Return the [x, y] coordinate for the center point of the cell that contains the specified text.  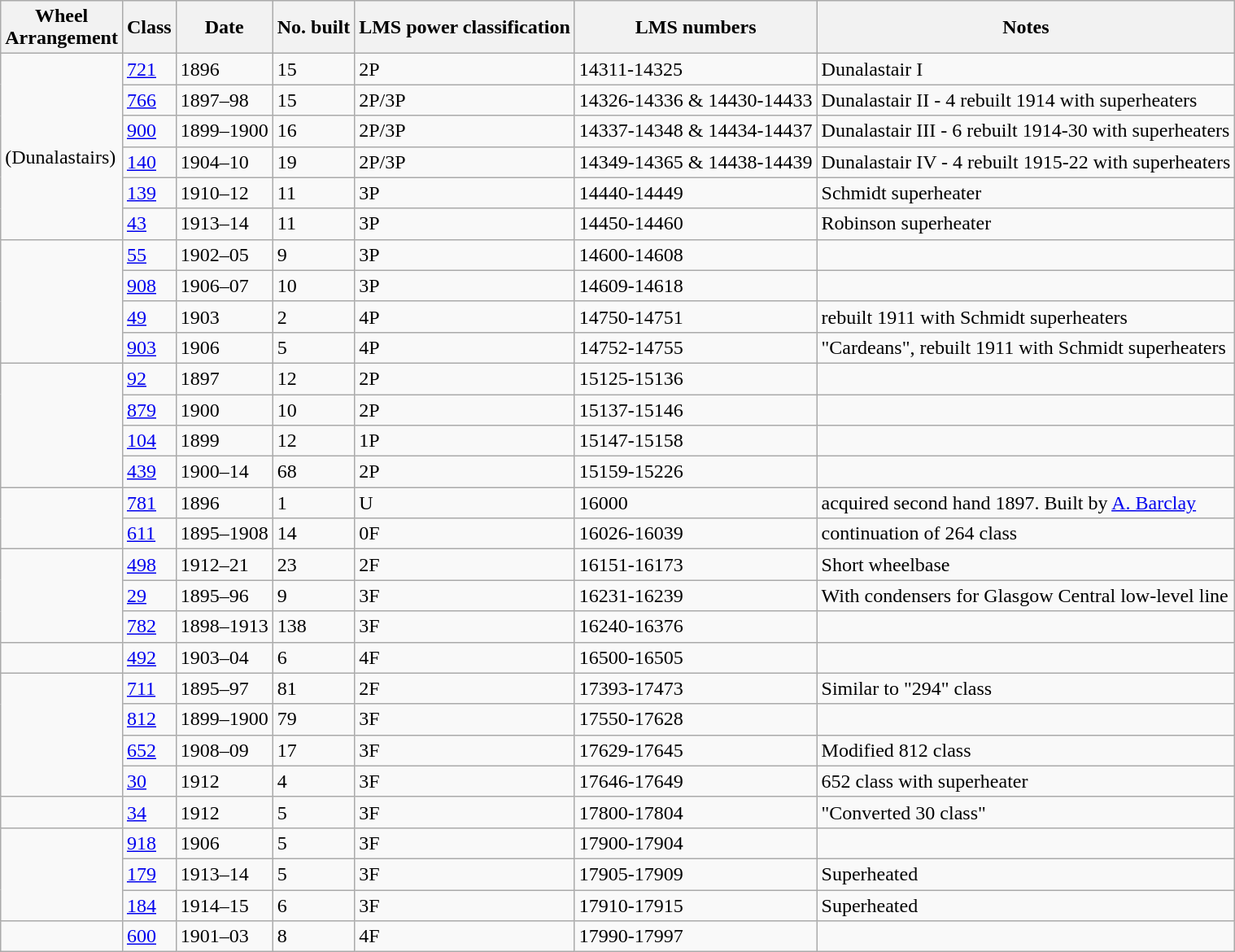
16 [313, 131]
Similar to "294" class [1026, 688]
34 [149, 812]
17393-17473 [696, 688]
1900 [225, 409]
1902–05 [225, 255]
43 [149, 224]
8 [313, 937]
16000 [696, 503]
81 [313, 688]
79 [313, 719]
49 [149, 317]
781 [149, 503]
14750-14751 [696, 317]
14609-14618 [696, 286]
492 [149, 657]
903 [149, 347]
14600-14608 [696, 255]
29 [149, 596]
1897 [225, 378]
"Cardeans", rebuilt 1911 with Schmidt superheaters [1026, 347]
17990-17997 [696, 937]
"Converted 30 class" [1026, 812]
16026-16039 [696, 534]
879 [149, 409]
104 [149, 441]
55 [149, 255]
498 [149, 565]
14349-14365 & 14438-14439 [696, 162]
600 [149, 937]
Class [149, 28]
138 [313, 627]
16500-16505 [696, 657]
17800-17804 [696, 812]
1895–96 [225, 596]
30 [149, 781]
Robinson superheater [1026, 224]
15147-15158 [696, 441]
14752-14755 [696, 347]
652 class with superheater [1026, 781]
With condensers for Glasgow Central low-level line [1026, 596]
812 [149, 719]
918 [149, 843]
1910–12 [225, 193]
LMS power classification [465, 28]
acquired second hand 1897. Built by A. Barclay [1026, 503]
19 [313, 162]
Date [225, 28]
16231-16239 [696, 596]
Notes [1026, 28]
14337-14348 & 14434-14437 [696, 131]
17550-17628 [696, 719]
Dunalastair IV - 4 rebuilt 1915-22 with superheaters [1026, 162]
rebuilt 1911 with Schmidt superheaters [1026, 317]
No. built [313, 28]
17905-17909 [696, 874]
721 [149, 69]
Modified 812 class [1026, 750]
1904–10 [225, 162]
1903 [225, 317]
Dunalastair III - 6 rebuilt 1914-30 with superheaters [1026, 131]
15137-15146 [696, 409]
17910-17915 [696, 906]
14326-14336 & 14430-14433 [696, 100]
1 [313, 503]
17646-17649 [696, 781]
1914–15 [225, 906]
16151-16173 [696, 565]
(Dunalastairs) [62, 146]
17629-17645 [696, 750]
continuation of 264 class [1026, 534]
1903–04 [225, 657]
1900–14 [225, 472]
17 [313, 750]
Dunalastair II - 4 rebuilt 1914 with superheaters [1026, 100]
4 [313, 781]
908 [149, 286]
15159-15226 [696, 472]
15125-15136 [696, 378]
92 [149, 378]
1895–1908 [225, 534]
1908–09 [225, 750]
2 [313, 317]
1901–03 [225, 937]
Schmidt superheater [1026, 193]
1899 [225, 441]
14 [313, 534]
439 [149, 472]
139 [149, 193]
14450-14460 [696, 224]
900 [149, 131]
711 [149, 688]
611 [149, 534]
140 [149, 162]
184 [149, 906]
1895–97 [225, 688]
652 [149, 750]
1P [465, 441]
U [465, 503]
Short wheelbase [1026, 565]
766 [149, 100]
WheelArrangement [62, 28]
1897–98 [225, 100]
14440-14449 [696, 193]
1912–21 [225, 565]
179 [149, 874]
Dunalastair I [1026, 69]
0F [465, 534]
1906–07 [225, 286]
LMS numbers [696, 28]
16240-16376 [696, 627]
782 [149, 627]
68 [313, 472]
1898–1913 [225, 627]
17900-17904 [696, 843]
23 [313, 565]
14311-14325 [696, 69]
